For the text-containing cell, return its midpoint in [X, Y] coordinate format. 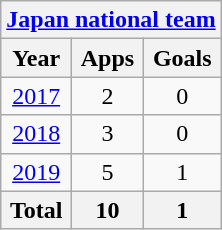
Japan national team [111, 20]
Year [36, 58]
2019 [36, 172]
Goals [182, 58]
10 [108, 210]
2018 [36, 134]
3 [108, 134]
Total [36, 210]
5 [108, 172]
Apps [108, 58]
2 [108, 96]
2017 [36, 96]
